Search for the cell housing the specified text and yield its [x, y] center coordinate. 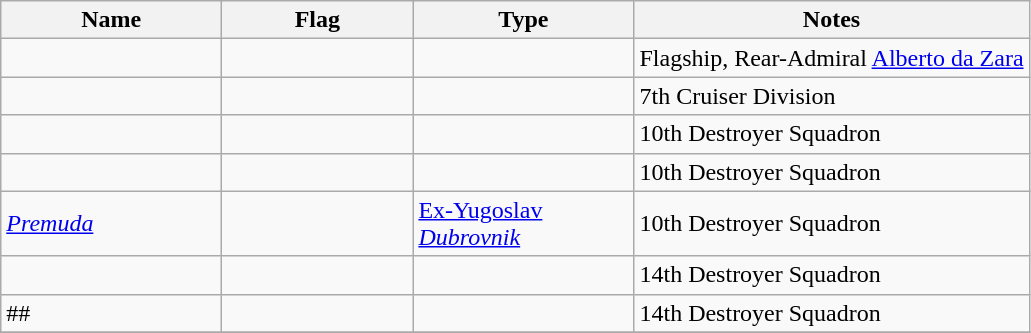
Notes [832, 20]
Flag [318, 20]
7th Cruiser Division [832, 96]
Name [112, 20]
Type [524, 20]
Ex-Yugoslav Dubrovnik [524, 224]
Premuda [112, 224]
Flagship, Rear-Admiral Alberto da Zara [832, 58]
## [112, 313]
